Extract the (X, Y) coordinate from the center of the cell holding the provided text.  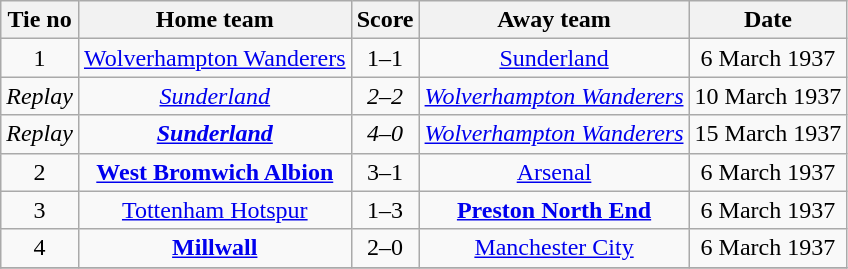
West Bromwich Albion (214, 172)
2 (40, 172)
Tie no (40, 20)
2–2 (385, 96)
10 March 1937 (768, 96)
Tottenham Hotspur (214, 210)
Away team (554, 20)
1 (40, 58)
Millwall (214, 248)
Manchester City (554, 248)
Score (385, 20)
4 (40, 248)
Arsenal (554, 172)
15 March 1937 (768, 134)
4–0 (385, 134)
3–1 (385, 172)
1–3 (385, 210)
1–1 (385, 58)
Preston North End (554, 210)
2–0 (385, 248)
Home team (214, 20)
3 (40, 210)
Date (768, 20)
